Find where the given text appears and provide that cell's center as (X, Y) coordinate. 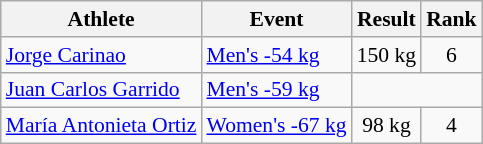
Event (276, 19)
Juan Carlos Garrido (102, 90)
Rank (452, 19)
María Antonieta Ortiz (102, 126)
Men's -54 kg (276, 55)
Athlete (102, 19)
Jorge Carinao (102, 55)
98 kg (386, 126)
4 (452, 126)
Men's -59 kg (276, 90)
6 (452, 55)
150 kg (386, 55)
Result (386, 19)
Women's -67 kg (276, 126)
